Scan for the cell matching the given text and deliver its [X, Y] coordinate at center. 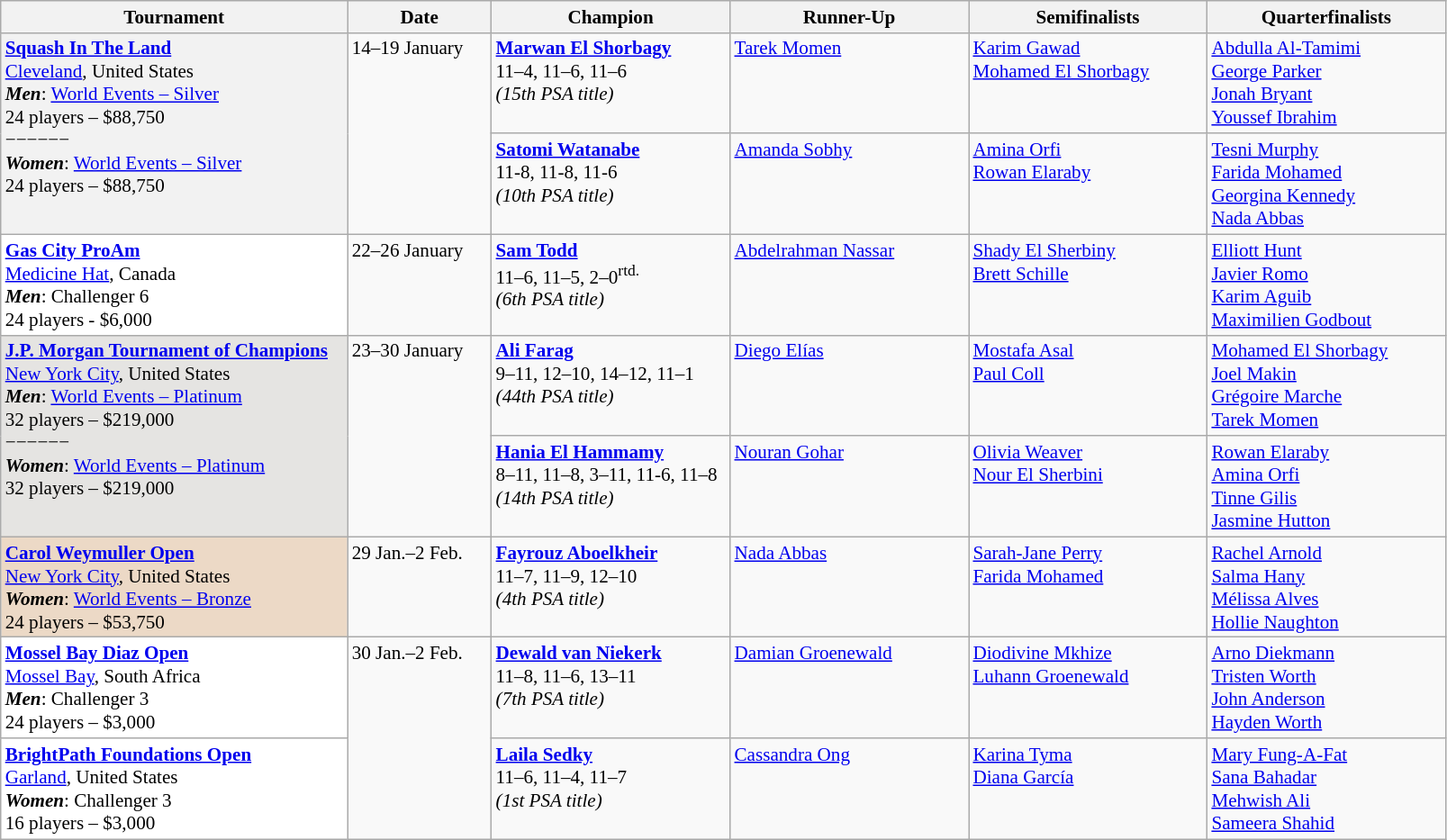
Karina Tyma Diana García [1088, 789]
30 Jan.–2 Feb. [420, 738]
Fayrouz Aboelkheir11–7, 11–9, 12–10(4th PSA title) [610, 587]
Rowan Elaraby Amina Orfi Tinne Gilis Jasmine Hutton [1325, 486]
Runner-Up [850, 16]
Date [420, 16]
Karim Gawad Mohamed El Shorbagy [1088, 83]
Nada Abbas [850, 587]
Carol Weymuller Open New York City, United StatesWomen: World Events – Bronze24 players – $53,750 [175, 587]
Tarek Momen [850, 83]
Dewald van Niekerk11–8, 11–6, 13–11(7th PSA title) [610, 688]
Sam Todd11–6, 11–5, 2–0rtd.(6th PSA title) [610, 285]
Diego Elías [850, 385]
Nouran Gohar [850, 486]
Ali Farag9–11, 12–10, 14–12, 11–1(44th PSA title) [610, 385]
Cassandra Ong [850, 789]
Abdulla Al-Tamimi George Parker Jonah Bryant Youssef Ibrahim [1325, 83]
14–19 January [420, 133]
Rachel Arnold Salma Hany Mélissa Alves Hollie Naughton [1325, 587]
Amina Orfi Rowan Elaraby [1088, 184]
Sarah-Jane Perry Farida Mohamed [1088, 587]
Gas City ProAm Medicine Hat, CanadaMen: Challenger 624 players - $6,000 [175, 285]
Laila Sedky11–6, 11–4, 11–7(1st PSA title) [610, 789]
Semifinalists [1088, 16]
Olivia Weaver Nour El Sherbini [1088, 486]
Damian Groenewald [850, 688]
Tournament [175, 16]
Elliott Hunt Javier Romo Karim Aguib Maximilien Godbout [1325, 285]
29 Jan.–2 Feb. [420, 587]
Mostafa Asal Paul Coll [1088, 385]
BrightPath Foundations Open Garland, United StatesWomen: Challenger 316 players – $3,000 [175, 789]
Amanda Sobhy [850, 184]
22–26 January [420, 285]
Shady El Sherbiny Brett Schille [1088, 285]
Champion [610, 16]
Hania El Hammamy8–11, 11–8, 3–11, 11-6, 11–8(14th PSA title) [610, 486]
Mossel Bay Diaz Open Mossel Bay, South AfricaMen: Challenger 324 players – $3,000 [175, 688]
23–30 January [420, 436]
Squash In The Land Cleveland, United StatesMen: World Events – Silver24 players – $88,750−−−−−−Women: World Events – Silver24 players – $88,750 [175, 133]
Diodivine Mkhize Luhann Groenewald [1088, 688]
Tesni Murphy Farida Mohamed Georgina Kennedy Nada Abbas [1325, 184]
Mary Fung-A-Fat Sana Bahadar Mehwish Ali Sameera Shahid [1325, 789]
Arno Diekmann Tristen Worth John Anderson Hayden Worth [1325, 688]
Satomi Watanabe11-8, 11-8, 11-6(10th PSA title) [610, 184]
Abdelrahman Nassar [850, 285]
Mohamed El Shorbagy Joel Makin Grégoire Marche Tarek Momen [1325, 385]
Quarterfinalists [1325, 16]
Marwan El Shorbagy11–4, 11–6, 11–6(15th PSA title) [610, 83]
